From the cell containing the given text, extract its center point as (X, Y) coordinate. 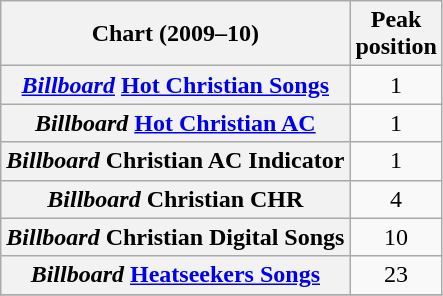
Chart (2009–10) (176, 34)
Billboard Christian CHR (176, 199)
10 (396, 237)
Billboard Christian AC Indicator (176, 161)
Billboard Christian Digital Songs (176, 237)
23 (396, 275)
Billboard Hot Christian Songs (176, 85)
Billboard Heatseekers Songs (176, 275)
4 (396, 199)
Billboard Hot Christian AC (176, 123)
Peakposition (396, 34)
